For the text-containing cell, return its midpoint in (X, Y) coordinate format. 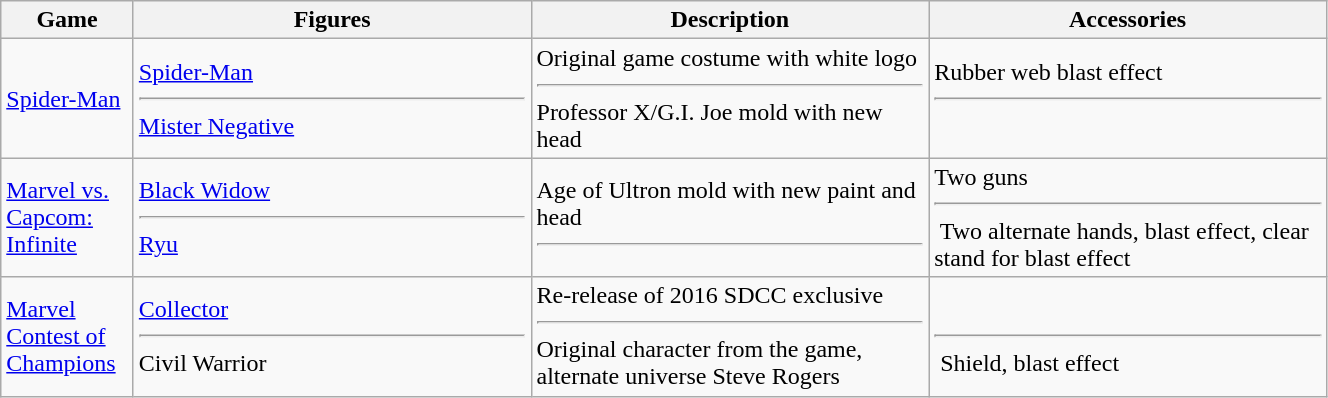
Spider-Man (68, 98)
Original game costume with white logoProfessor X/G.I. Joe mold with new head (730, 98)
Black WidowRyu (332, 218)
Description (730, 20)
Accessories (1128, 20)
Two guns Two alternate hands, blast effect, clear stand for blast effect (1128, 218)
Marvel vs. Capcom: Infinite (68, 218)
Age of Ultron mold with new paint and head (730, 218)
Marvel Contest of Champions (68, 336)
Game (68, 20)
Rubber web blast effect (1128, 98)
Shield, blast effect (1128, 336)
Figures (332, 20)
CollectorCivil Warrior (332, 336)
Spider-ManMister Negative (332, 98)
Re-release of 2016 SDCC exclusiveOriginal character from the game, alternate universe Steve Rogers (730, 336)
